Extract the [X, Y] coordinate from the center of the cell holding the provided text.  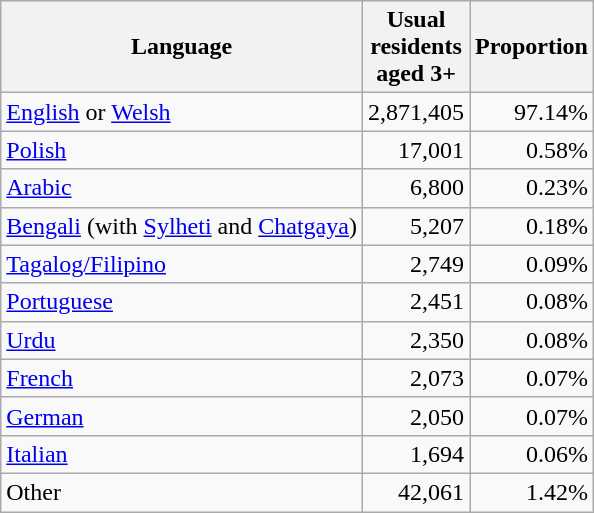
0.06% [532, 454]
Bengali (with Sylheti and Chatgaya) [182, 226]
Portuguese [182, 302]
Arabic [182, 188]
0.23% [532, 188]
2,451 [416, 302]
0.18% [532, 226]
2,073 [416, 378]
1.42% [532, 492]
6,800 [416, 188]
French [182, 378]
1,694 [416, 454]
42,061 [416, 492]
Polish [182, 150]
97.14% [532, 112]
2,871,405 [416, 112]
Tagalog/Filipino [182, 264]
Usualresidentsaged 3+ [416, 47]
Proportion [532, 47]
Italian [182, 454]
0.58% [532, 150]
0.09% [532, 264]
2,350 [416, 340]
English or Welsh [182, 112]
17,001 [416, 150]
Language [182, 47]
Other [182, 492]
2,749 [416, 264]
2,050 [416, 416]
German [182, 416]
5,207 [416, 226]
Urdu [182, 340]
